From the cell containing the given text, extract its center point as (x, y) coordinate. 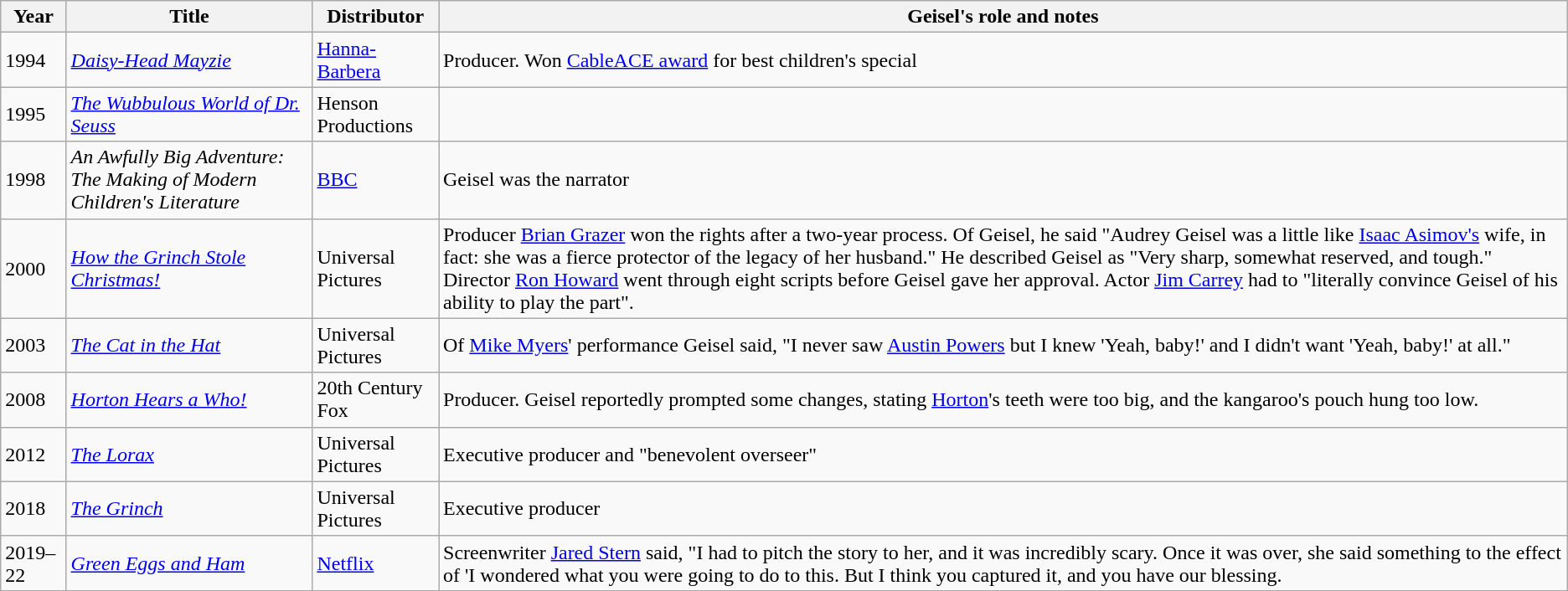
Horton Hears a Who! (189, 400)
Netflix (375, 563)
Producer. Geisel reportedly prompted some changes, stating Horton's teeth were too big, and the kangaroo's pouch hung too low. (1003, 400)
Executive producer (1003, 509)
Title (189, 17)
Daisy-Head Mayzie (189, 60)
An Awfully Big Adventure: The Making of Modern Children's Literature (189, 180)
1998 (34, 180)
2008 (34, 400)
Producer. Won CableACE award for best children's special (1003, 60)
1995 (34, 114)
Henson Productions (375, 114)
20th Century Fox (375, 400)
Geisel's role and notes (1003, 17)
2012 (34, 454)
Hanna-Barbera (375, 60)
Of Mike Myers' performance Geisel said, "I never saw Austin Powers but I knew 'Yeah, baby!' and I didn't want 'Yeah, baby!' at all." (1003, 345)
How the Grinch Stole Christmas! (189, 268)
1994 (34, 60)
The Grinch (189, 509)
The Cat in the Hat (189, 345)
The Wubbulous World of Dr. Seuss (189, 114)
2019–22 (34, 563)
BBC (375, 180)
Distributor (375, 17)
Executive producer and "benevolent overseer" (1003, 454)
2018 (34, 509)
The Lorax (189, 454)
2000 (34, 268)
Green Eggs and Ham (189, 563)
2003 (34, 345)
Geisel was the narrator (1003, 180)
Year (34, 17)
